Identify which cell holds the provided text, then report its (x, y) central coordinate. 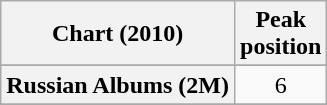
6 (281, 85)
Russian Albums (2M) (118, 85)
Peakposition (281, 34)
Chart (2010) (118, 34)
